For the text-containing cell, return its midpoint in [x, y] coordinate format. 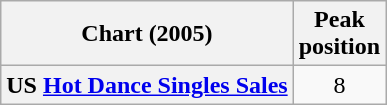
Peakposition [339, 34]
Chart (2005) [147, 34]
8 [339, 85]
US Hot Dance Singles Sales [147, 85]
